Output the [x, y] coordinate of the center of the cell containing the given text.  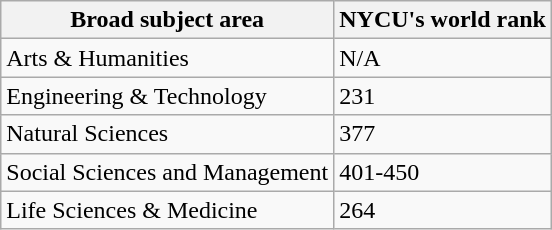
Natural Sciences [168, 134]
231 [443, 96]
377 [443, 134]
NYCU's world rank [443, 20]
Arts & Humanities [168, 58]
Life Sciences & Medicine [168, 210]
N/A [443, 58]
Broad subject area [168, 20]
Engineering & Technology [168, 96]
264 [443, 210]
Social Sciences and Management [168, 172]
401-450 [443, 172]
